Identify which cell holds the provided text, then report its [x, y] central coordinate. 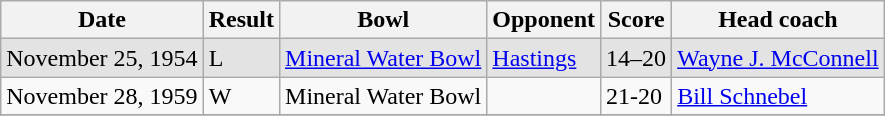
Result [241, 20]
Date [102, 20]
Hastings [544, 58]
Wayne J. McConnell [778, 58]
November 25, 1954 [102, 58]
November 28, 1959 [102, 96]
L [241, 58]
21-20 [636, 96]
W [241, 96]
Score [636, 20]
14–20 [636, 58]
Head coach [778, 20]
Bowl [384, 20]
Opponent [544, 20]
Bill Schnebel [778, 96]
